Return the [x, y] coordinate for the center point of the cell that contains the specified text.  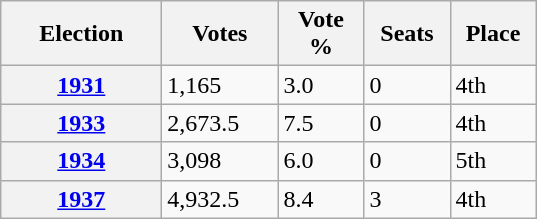
3 [407, 199]
1937 [82, 199]
1933 [82, 123]
7.5 [321, 123]
6.0 [321, 161]
8.4 [321, 199]
4,932.5 [220, 199]
1934 [82, 161]
1,165 [220, 85]
Votes [220, 34]
Vote % [321, 34]
Place [493, 34]
Election [82, 34]
3,098 [220, 161]
2,673.5 [220, 123]
5th [493, 161]
Seats [407, 34]
1931 [82, 85]
3.0 [321, 85]
